Capture the cell that displays the provided text and extract its (X, Y) central coordinate. 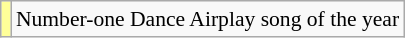
Number-one Dance Airplay song of the year (208, 19)
